Identify which cell holds the provided text, then report its (x, y) central coordinate. 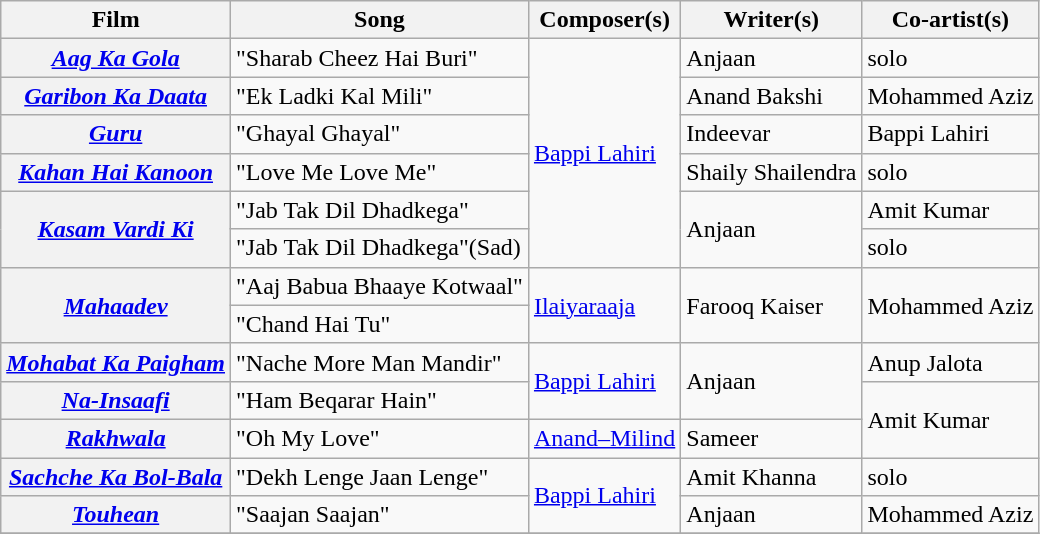
Shaily Shailendra (772, 172)
Sachche Ka Bol-Bala (116, 477)
Composer(s) (604, 20)
Kasam Vardi Ki (116, 229)
Farooq Kaiser (772, 305)
"Aaj Babua Bhaaye Kotwaal" (380, 286)
Mohabat Ka Paigham (116, 362)
"Oh My Love" (380, 438)
"Jab Tak Dil Dhadkega"(Sad) (380, 248)
Rakhwala (116, 438)
"Ek Ladki Kal Mili" (380, 96)
Amit Khanna (772, 477)
"Ghayal Ghayal" (380, 134)
Anup Jalota (950, 362)
Mahaadev (116, 305)
Aag Ka Gola (116, 58)
Touhean (116, 515)
"Dekh Lenge Jaan Lenge" (380, 477)
"Nache More Man Mandir" (380, 362)
Film (116, 20)
Kahan Hai Kanoon (116, 172)
Anand–Milind (604, 438)
Song (380, 20)
Anand Bakshi (772, 96)
Garibon Ka Daata (116, 96)
Writer(s) (772, 20)
"Sharab Cheez Hai Buri" (380, 58)
Na-Insaafi (116, 400)
"Jab Tak Dil Dhadkega" (380, 210)
"Chand Hai Tu" (380, 324)
Guru (116, 134)
"Saajan Saajan" (380, 515)
Ilaiyaraaja (604, 305)
Sameer (772, 438)
"Ham Beqarar Hain" (380, 400)
Co-artist(s) (950, 20)
"Love Me Love Me" (380, 172)
Indeevar (772, 134)
